Pinpoint the cell where the given text exists, returning its (X, Y) midpoint coordinate. 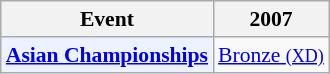
Bronze (XD) (271, 55)
Asian Championships (107, 55)
2007 (271, 19)
Event (107, 19)
